Output the (x, y) coordinate of the center of the cell containing the given text.  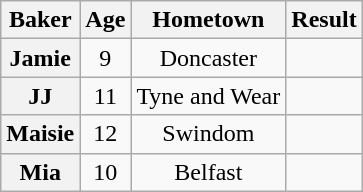
9 (106, 58)
Result (324, 20)
Mia (40, 172)
Tyne and Wear (208, 96)
Hometown (208, 20)
Baker (40, 20)
Belfast (208, 172)
Maisie (40, 134)
10 (106, 172)
12 (106, 134)
Doncaster (208, 58)
Age (106, 20)
Jamie (40, 58)
11 (106, 96)
Swindom (208, 134)
JJ (40, 96)
